Pinpoint the cell where the given text exists, returning its [x, y] midpoint coordinate. 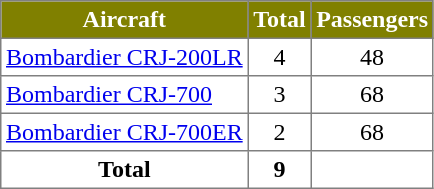
Bombardier CRJ-700ER [124, 132]
48 [372, 57]
4 [280, 57]
Passengers [372, 20]
2 [280, 132]
Bombardier CRJ-200LR [124, 57]
3 [280, 95]
Aircraft [124, 20]
9 [280, 170]
Bombardier CRJ-700 [124, 95]
